Pinpoint the cell where the given text exists, returning its (x, y) midpoint coordinate. 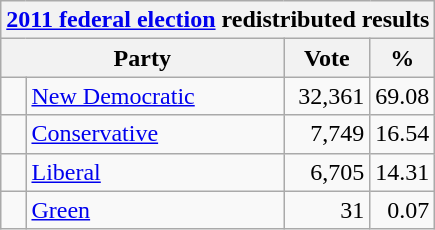
0.07 (402, 210)
Party (142, 58)
14.31 (402, 172)
31 (327, 210)
7,749 (327, 134)
Green (155, 210)
Conservative (155, 134)
2011 federal election redistributed results (218, 20)
% (402, 58)
6,705 (327, 172)
Vote (327, 58)
16.54 (402, 134)
69.08 (402, 96)
Liberal (155, 172)
32,361 (327, 96)
New Democratic (155, 96)
